For the text-containing cell, return its midpoint in (X, Y) coordinate format. 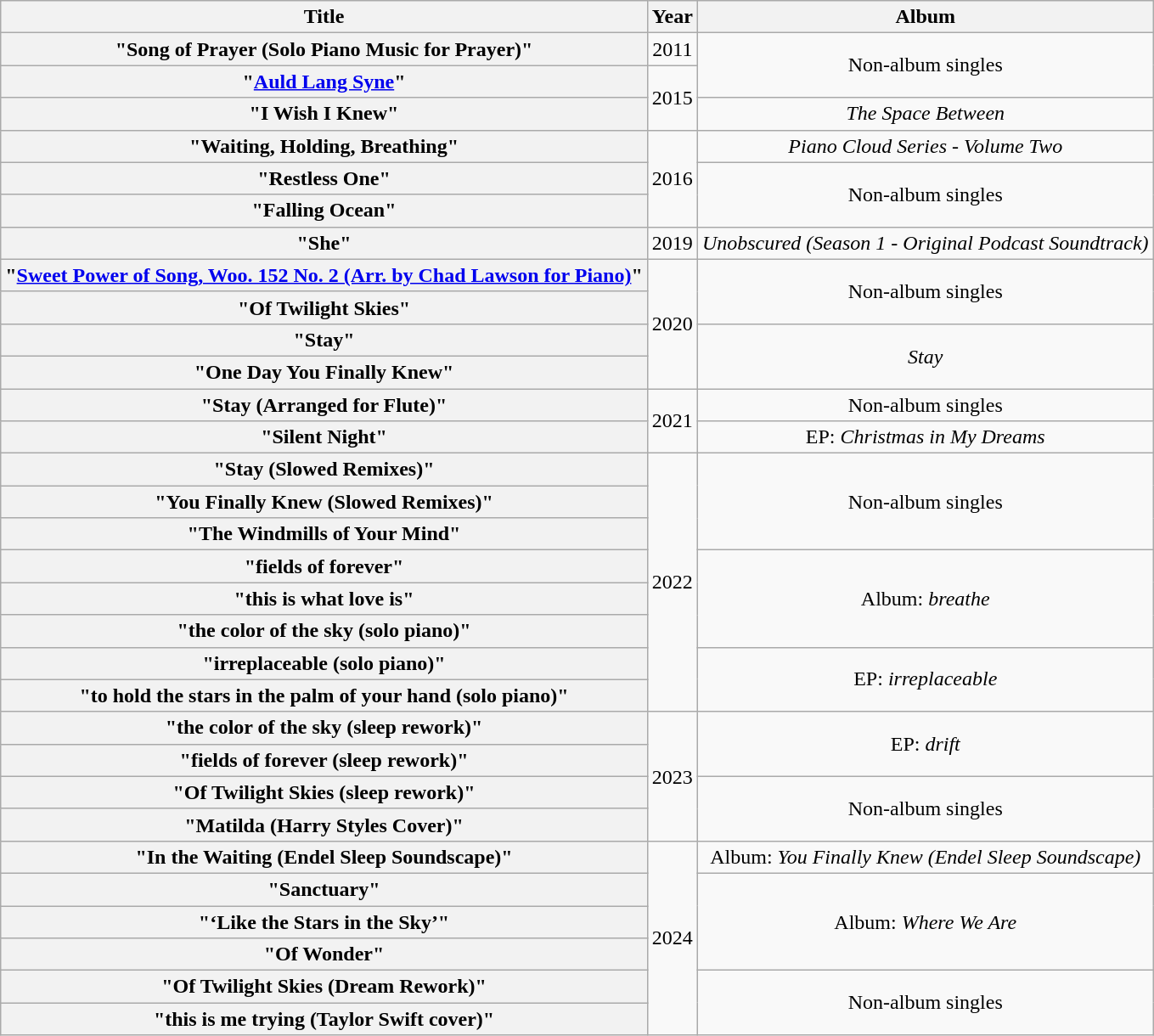
"fields of forever (sleep rework)" (324, 760)
"this is what love is" (324, 599)
"the color of the sky (solo piano)" (324, 631)
"Of Wonder" (324, 954)
Title (324, 17)
Album: Where We Are (926, 921)
"In the Waiting (Endel Sleep Soundscape)" (324, 857)
EP: Christmas in My Dreams (926, 437)
"this is me trying (Taylor Swift cover)" (324, 1019)
Piano Cloud Series - Volume Two (926, 146)
EP: irreplaceable (926, 679)
Album (926, 17)
2011 (673, 49)
"‘Like the Stars in the Sky’" (324, 921)
"Falling Ocean" (324, 211)
"Matilda (Harry Styles Cover)" (324, 825)
Album: You Finally Knew (Endel Sleep Soundscape) (926, 857)
2023 (673, 776)
"One Day You Finally Knew" (324, 372)
"Stay (Slowed Remixes)" (324, 470)
"Song of Prayer (Solo Piano Music for Prayer)" (324, 49)
"Stay (Arranged for Flute)" (324, 405)
2024 (673, 937)
"Of Twilight Skies (Dream Rework)" (324, 987)
"irreplaceable (solo piano)" (324, 663)
"Restless One" (324, 178)
2019 (673, 243)
"The Windmills of Your Mind" (324, 534)
EP: drift (926, 744)
"Waiting, Holding, Breathing" (324, 146)
2020 (673, 324)
The Space Between (926, 114)
"Stay" (324, 340)
Year (673, 17)
"She" (324, 243)
2015 (673, 98)
2016 (673, 178)
"Auld Lang Syne" (324, 82)
Unobscured (Season 1 - Original Podcast Soundtrack) (926, 243)
"Sanctuary" (324, 889)
"to hold the stars in the palm of your hand (solo piano)" (324, 695)
"Silent Night" (324, 437)
Album: breathe (926, 599)
"the color of the sky (sleep rework)" (324, 728)
"I Wish I Knew" (324, 114)
2021 (673, 421)
"Of Twilight Skies (sleep rework)" (324, 792)
"fields of forever" (324, 566)
Stay (926, 356)
"Sweet Power of Song, Woo. 152 No. 2 (Arr. by Chad Lawson for Piano)" (324, 275)
"You Finally Knew (Slowed Remixes)" (324, 502)
"Of Twilight Skies" (324, 307)
2022 (673, 583)
